Identify which cell holds the provided text, then report its (X, Y) central coordinate. 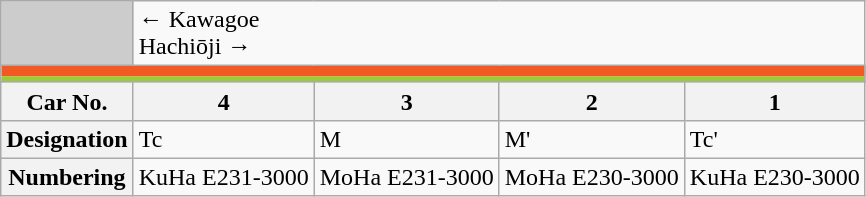
Tc' (774, 139)
Car No. (67, 101)
MoHa E230-3000 (592, 177)
Numbering (67, 177)
2 (592, 101)
← KawagoeHachiōji → (499, 34)
Tc (224, 139)
KuHa E231-3000 (224, 177)
3 (406, 101)
M' (592, 139)
MoHa E231-3000 (406, 177)
Designation (67, 139)
KuHa E230-3000 (774, 177)
M (406, 139)
1 (774, 101)
4 (224, 101)
